Find where the given text appears and provide that cell's center as (x, y) coordinate. 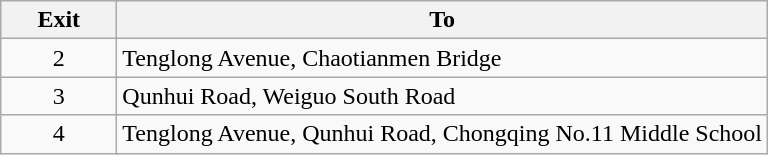
Tenglong Avenue, Chaotianmen Bridge (442, 58)
3 (59, 96)
Exit (59, 20)
Tenglong Avenue, Qunhui Road, Chongqing No.11 Middle School (442, 134)
2 (59, 58)
Qunhui Road, Weiguo South Road (442, 96)
4 (59, 134)
To (442, 20)
